Return (X, Y) of the center of cell containing provided text 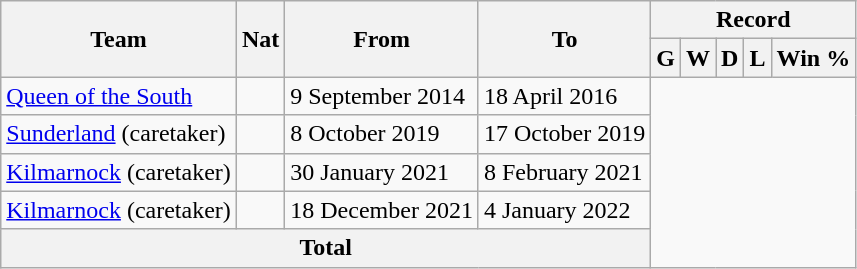
Team (119, 39)
18 December 2021 (382, 210)
W (698, 58)
4 January 2022 (564, 210)
18 April 2016 (564, 96)
Sunderland (caretaker) (119, 134)
Nat (260, 39)
8 February 2021 (564, 172)
30 January 2021 (382, 172)
Win % (814, 58)
L (758, 58)
D (730, 58)
To (564, 39)
G (666, 58)
Total (326, 248)
From (382, 39)
Queen of the South (119, 96)
Record (754, 20)
8 October 2019 (382, 134)
9 September 2014 (382, 96)
17 October 2019 (564, 134)
